From the cell containing the given text, extract its center point as [X, Y] coordinate. 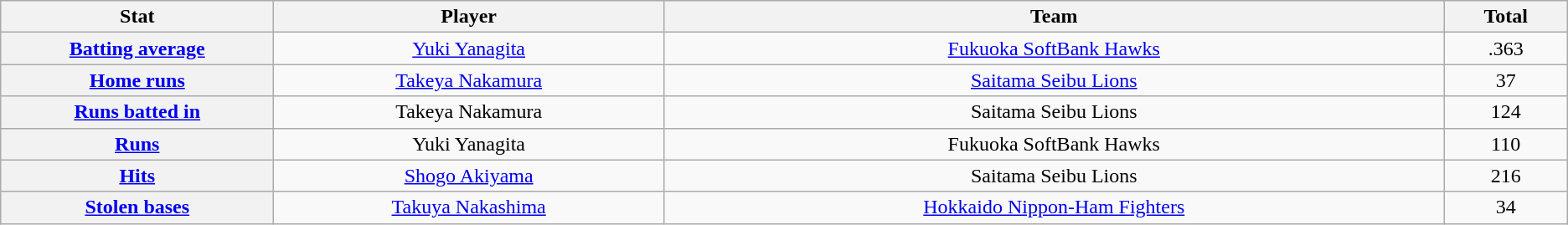
Runs batted in [137, 112]
110 [1506, 144]
Player [469, 17]
Team [1055, 17]
Home runs [137, 80]
124 [1506, 112]
Total [1506, 17]
Stat [137, 17]
Takuya Nakashima [469, 207]
Hokkaido Nippon-Ham Fighters [1055, 207]
Batting average [137, 49]
216 [1506, 176]
34 [1506, 207]
Stolen bases [137, 207]
.363 [1506, 49]
Runs [137, 144]
Shogo Akiyama [469, 176]
37 [1506, 80]
Hits [137, 176]
